Output the [X, Y] coordinate of the center of the cell containing the given text.  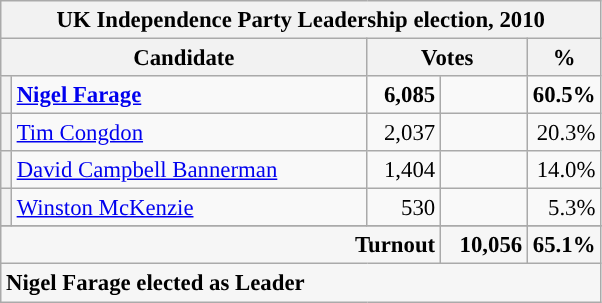
Nigel Farage [189, 95]
10,056 [484, 245]
20.3% [564, 133]
530 [404, 208]
1,404 [404, 170]
60.5% [564, 95]
2,037 [404, 133]
% [564, 58]
Votes [448, 58]
65.1% [564, 245]
Candidate [184, 58]
David Campbell Bannerman [189, 170]
Turnout [221, 245]
14.0% [564, 170]
Winston McKenzie [189, 208]
Tim Congdon [189, 133]
6,085 [404, 95]
5.3% [564, 208]
UK Independence Party Leadership election, 2010 [301, 20]
Nigel Farage elected as Leader [301, 283]
